Find where the given text appears and provide that cell's center as [x, y] coordinate. 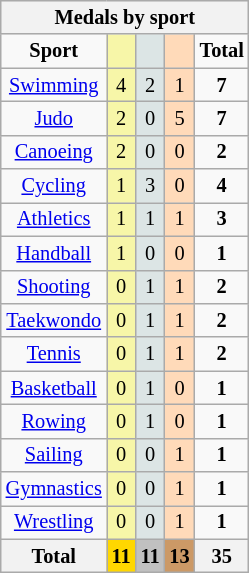
Judo [54, 118]
Handball [54, 253]
Medals by sport [125, 17]
Wrestling [54, 522]
Shooting [54, 287]
Taekwondo [54, 320]
Sport [54, 51]
Swimming [54, 85]
35 [222, 556]
Cycling [54, 186]
Rowing [54, 421]
Gymnastics [54, 489]
Athletics [54, 219]
Tennis [54, 354]
Canoeing [54, 152]
Sailing [54, 455]
5 [180, 118]
Basketball [54, 388]
13 [180, 556]
